Return (x, y) of the center of cell containing provided text 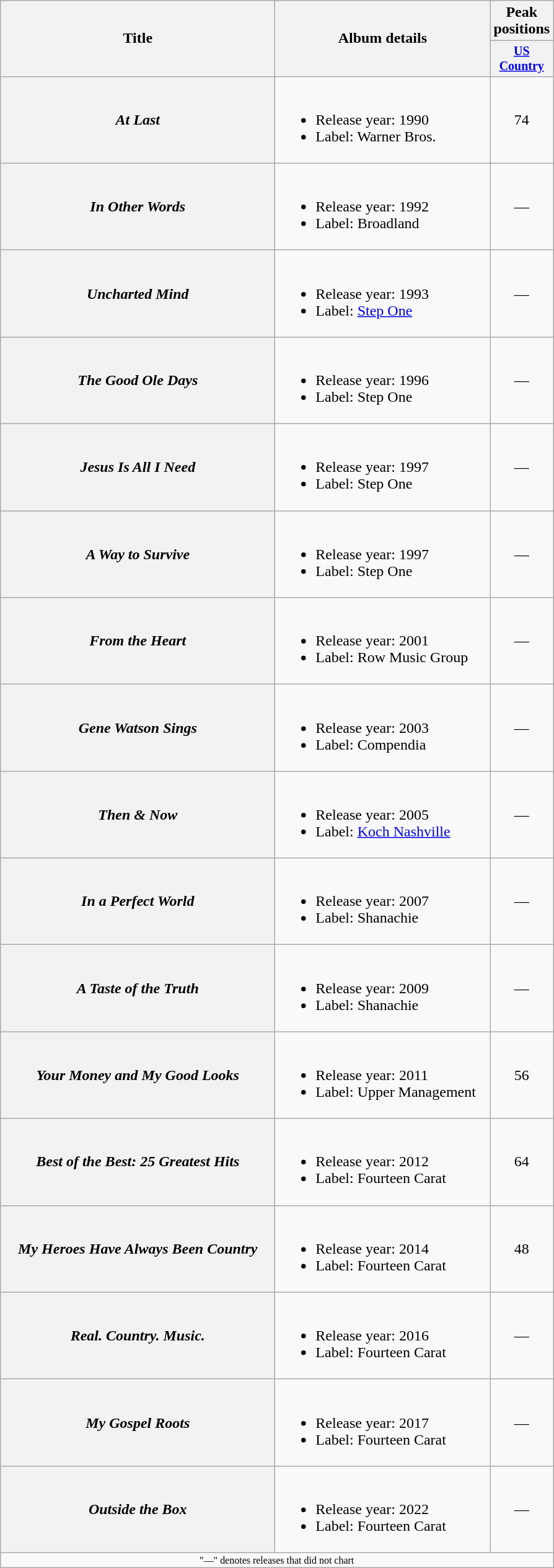
Release year: 2012Label: Fourteen Carat (383, 1162)
Best of the Best: 25 Greatest Hits (138, 1162)
A Taste of the Truth (138, 988)
Peak positions (522, 21)
"—" denotes releases that did not chart (277, 1560)
48 (522, 1249)
Release year: 1990Label: Warner Bros. (383, 120)
74 (522, 120)
Your Money and My Good Looks (138, 1075)
My Gospel Roots (138, 1422)
Release year: 1993Label: Step One (383, 293)
From the Heart (138, 641)
Release year: 2011Label: Upper Management (383, 1075)
Outside the Box (138, 1509)
Release year: 2016Label: Fourteen Carat (383, 1335)
56 (522, 1075)
Release year: 1992Label: Broadland (383, 206)
Album details (383, 38)
Release year: 2005Label: Koch Nashville (383, 815)
Jesus Is All I Need (138, 467)
Release year: 2017Label: Fourteen Carat (383, 1422)
A Way to Survive (138, 554)
Release year: 2003Label: Compendia (383, 728)
Release year: 2022Label: Fourteen Carat (383, 1509)
Release year: 2014Label: Fourteen Carat (383, 1249)
The Good Ole Days (138, 380)
64 (522, 1162)
Title (138, 38)
Uncharted Mind (138, 293)
Gene Watson Sings (138, 728)
Real. Country. Music. (138, 1335)
Release year: 2001Label: Row Music Group (383, 641)
In Other Words (138, 206)
US Country (522, 58)
Release year: 2007Label: Shanachie (383, 901)
Release year: 2009Label: Shanachie (383, 988)
My Heroes Have Always Been Country (138, 1249)
In a Perfect World (138, 901)
Then & Now (138, 815)
Release year: 1996Label: Step One (383, 380)
At Last (138, 120)
